Output the [X, Y] coordinate of the center of the cell containing the given text.  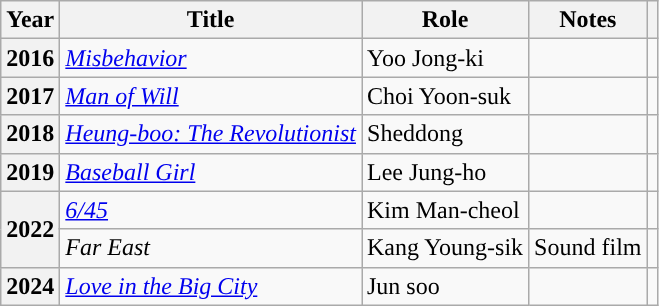
Title [211, 20]
Love in the Big City [211, 286]
Misbehavior [211, 58]
Role [446, 20]
Yoo Jong-ki [446, 58]
Kang Young-sik [446, 248]
2018 [30, 134]
Jun soo [446, 286]
Year [30, 20]
Sheddong [446, 134]
2017 [30, 96]
Sound film [588, 248]
Choi Yoon-suk [446, 96]
Man of Will [211, 96]
2019 [30, 172]
2024 [30, 286]
Far East [211, 248]
Heung-boo: The Revolutionist [211, 134]
Lee Jung-ho [446, 172]
6/45 [211, 210]
2016 [30, 58]
Kim Man-cheol [446, 210]
Baseball Girl [211, 172]
2022 [30, 229]
Notes [588, 20]
